Identify which cell holds the provided text, then report its (X, Y) central coordinate. 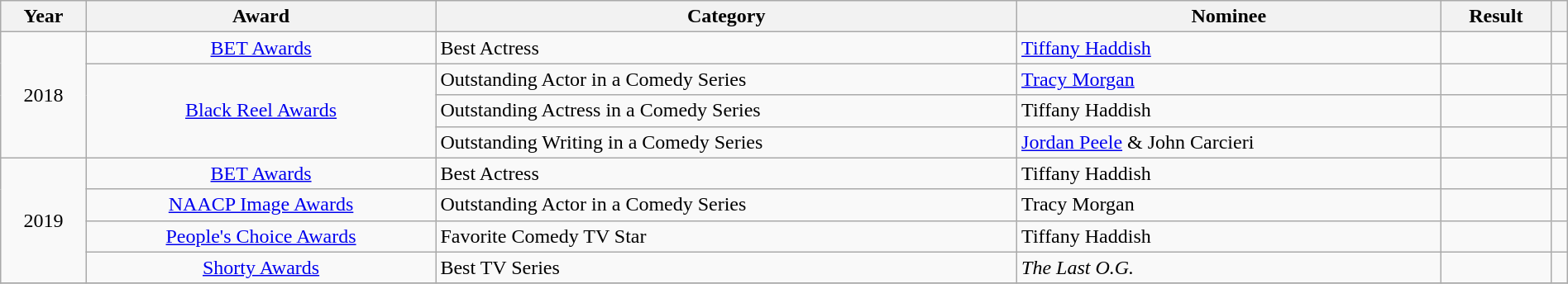
Best TV Series (726, 267)
2019 (44, 220)
Jordan Peele & John Carcieri (1229, 142)
Nominee (1229, 17)
NAACP Image Awards (261, 205)
Shorty Awards (261, 267)
Result (1496, 17)
Outstanding Writing in a Comedy Series (726, 142)
People's Choice Awards (261, 236)
Favorite Comedy TV Star (726, 236)
Award (261, 17)
Year (44, 17)
Category (726, 17)
The Last O.G. (1229, 267)
2018 (44, 95)
Black Reel Awards (261, 111)
Outstanding Actress in a Comedy Series (726, 111)
